From the cell containing the given text, extract its center point as [X, Y] coordinate. 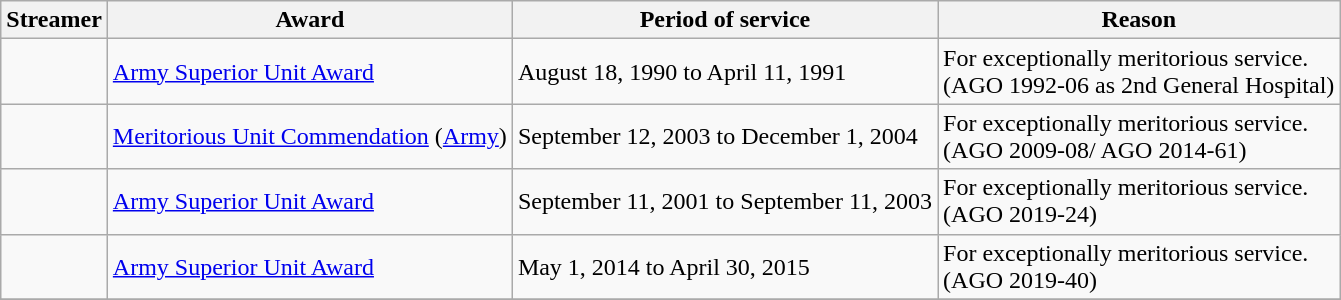
September 11, 2001 to September 11, 2003 [724, 202]
For exceptionally meritorious service.(AGO 1992-06 as 2nd General Hospital) [1139, 72]
Reason [1139, 20]
September 12, 2003 to December 1, 2004 [724, 136]
May 1, 2014 to April 30, 2015 [724, 266]
For exceptionally meritorious service.(AGO 2019-24) [1139, 202]
Streamer [54, 20]
Meritorious Unit Commendation (Army) [310, 136]
For exceptionally meritorious service.(AGO 2009-08/ AGO 2014-61) [1139, 136]
Period of service [724, 20]
Award [310, 20]
August 18, 1990 to April 11, 1991 [724, 72]
For exceptionally meritorious service.(AGO 2019-40) [1139, 266]
